Identify which cell holds the provided text, then report its [X, Y] central coordinate. 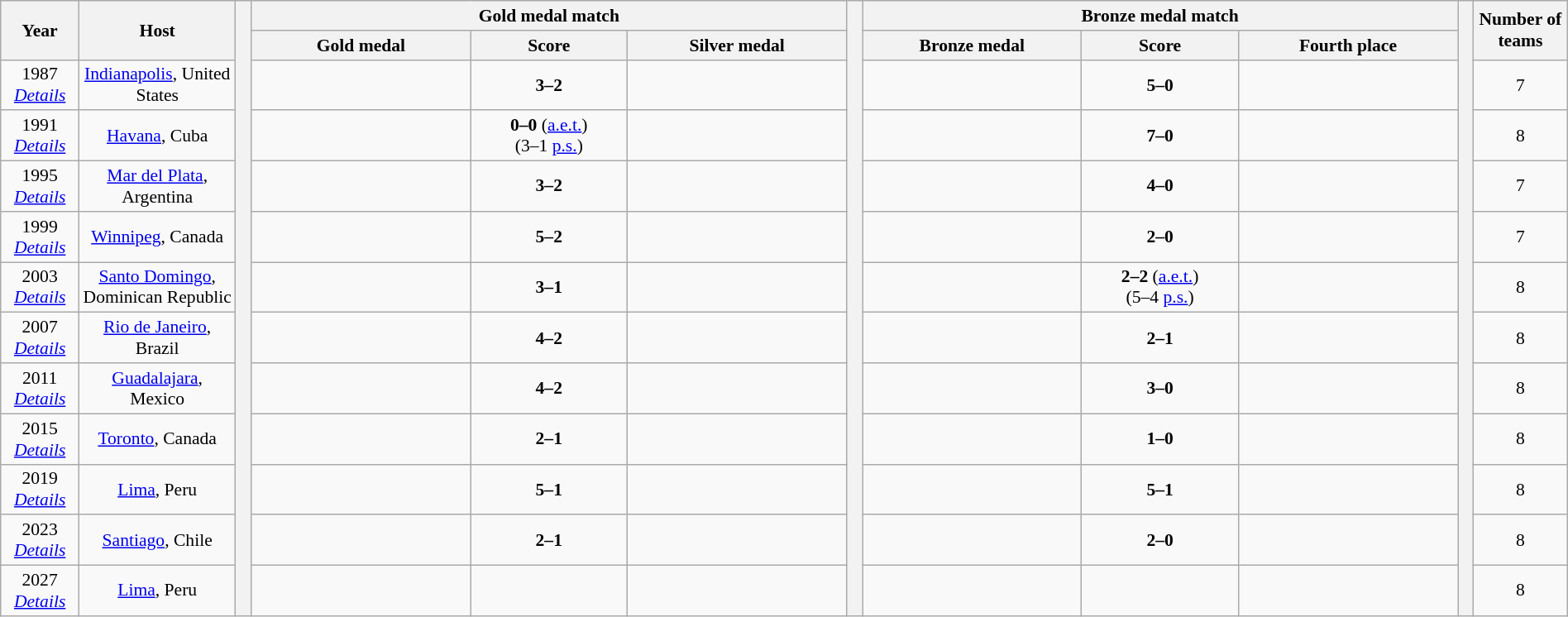
1995Details [40, 187]
1999Details [40, 237]
Year [40, 30]
Toronto, Canada [157, 438]
Rio de Janeiro, Brazil [157, 337]
Winnipeg, Canada [157, 237]
5–2 [549, 237]
2011Details [40, 389]
Bronze medal match [1160, 16]
Fourth place [1348, 45]
Havana, Cuba [157, 136]
Host [157, 30]
2023Details [40, 541]
1991Details [40, 136]
Silver medal [738, 45]
Santo Domingo, Dominican Republic [157, 288]
2003Details [40, 288]
3–0 [1159, 389]
Guadalajara, Mexico [157, 389]
1987Details [40, 84]
5–0 [1159, 84]
0–0 (a.e.t.)(3–1 p.s.) [549, 136]
2–2 (a.e.t.)(5–4 p.s.) [1159, 288]
Bronze medal [973, 45]
Number of teams [1520, 30]
2027Details [40, 591]
1–0 [1159, 438]
2007Details [40, 337]
7–0 [1159, 136]
2019Details [40, 490]
Mar del Plata, Argentina [157, 187]
4–0 [1159, 187]
Gold medal match [549, 16]
3–1 [549, 288]
Santiago, Chile [157, 541]
Indianapolis, United States [157, 84]
2015Details [40, 438]
Gold medal [361, 45]
